For the text-containing cell, return its midpoint in [x, y] coordinate format. 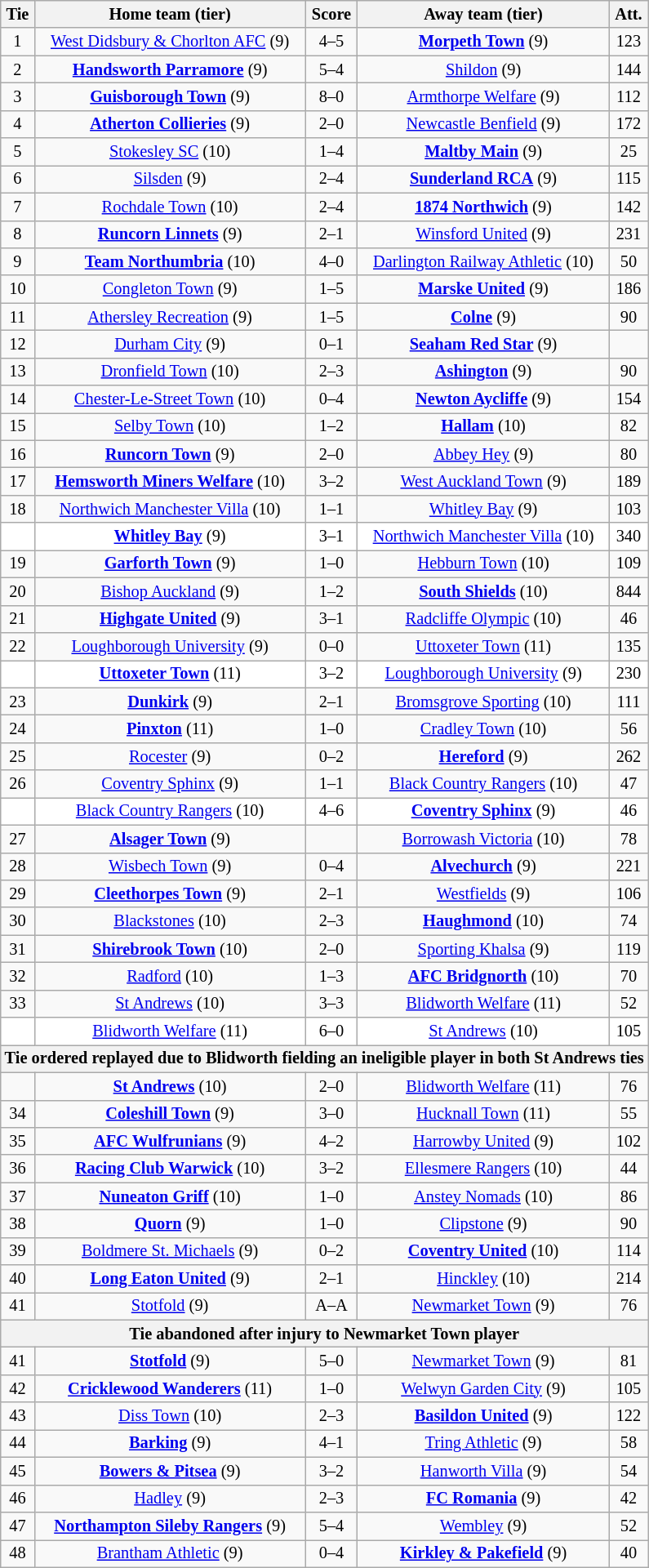
Silsden (9) [170, 179]
Runcorn Town (9) [170, 454]
4–1 [331, 1443]
Rochdale Town (10) [170, 207]
111 [629, 702]
West Auckland Town (9) [483, 481]
Home team (tier) [170, 14]
5 [18, 152]
2 [18, 69]
FC Romania (9) [483, 1499]
54 [629, 1471]
Kirkley & Pakefield (9) [483, 1553]
844 [629, 591]
Newcastle Benfield (9) [483, 124]
Barking (9) [170, 1443]
Atherton Collieries (9) [170, 124]
Bishop Auckland (9) [170, 591]
Borrowash Victoria (10) [483, 839]
4–6 [331, 811]
Marske United (9) [483, 289]
70 [629, 976]
Score [331, 14]
Westfields (9) [483, 893]
4–5 [331, 42]
Blackstones (10) [170, 921]
1–4 [331, 152]
Hallam (10) [483, 426]
Tie ordered replayed due to Blidworth fielding an ineligible player in both St Andrews ties [325, 1058]
8 [18, 234]
56 [629, 728]
West Didsbury & Chorlton AFC (9) [170, 42]
58 [629, 1443]
23 [18, 702]
1874 Northwich (9) [483, 207]
Tie [18, 14]
48 [18, 1553]
38 [18, 1223]
34 [18, 1114]
Away team (tier) [483, 14]
9 [18, 261]
39 [18, 1251]
1 [18, 42]
36 [18, 1169]
Hinckley (10) [483, 1279]
Athersley Recreation (9) [170, 317]
12 [18, 344]
Hereford (9) [483, 756]
Durham City (9) [170, 344]
Clipstone (9) [483, 1223]
81 [629, 1361]
Alsager Town (9) [170, 839]
135 [629, 646]
27 [18, 839]
Brantham Athletic (9) [170, 1553]
AFC Bridgnorth (10) [483, 976]
Harrowby United (9) [483, 1141]
82 [629, 426]
Basildon United (9) [483, 1416]
32 [18, 976]
74 [629, 921]
Seaham Red Star (9) [483, 344]
Cradley Town (10) [483, 728]
123 [629, 42]
Garforth Town (9) [170, 563]
Team Northumbria (10) [170, 261]
16 [18, 454]
Diss Town (10) [170, 1416]
50 [629, 261]
Rocester (9) [170, 756]
Hucknall Town (11) [483, 1114]
86 [629, 1196]
Haughmond (10) [483, 921]
Wembley (9) [483, 1526]
Newton Aycliffe (9) [483, 399]
102 [629, 1141]
122 [629, 1416]
189 [629, 481]
Shirebrook Town (10) [170, 949]
29 [18, 893]
AFC Wulfrunians (9) [170, 1141]
Quorn (9) [170, 1223]
14 [18, 399]
Abbey Hey (9) [483, 454]
114 [629, 1251]
Hebburn Town (10) [483, 563]
Anstey Nomads (10) [483, 1196]
Wisbech Town (9) [170, 866]
Nuneaton Griff (10) [170, 1196]
3 [18, 96]
Dronfield Town (10) [170, 372]
119 [629, 949]
Chester-Le-Street Town (10) [170, 399]
24 [18, 728]
Radcliffe Olympic (10) [483, 619]
Coventry United (10) [483, 1251]
Dunkirk (9) [170, 702]
22 [18, 646]
Tie abandoned after injury to Newmarket Town player [325, 1334]
0–1 [331, 344]
Northampton Sileby Rangers (9) [170, 1526]
Coleshill Town (9) [170, 1114]
144 [629, 69]
19 [18, 563]
80 [629, 454]
112 [629, 96]
Stokesley SC (10) [170, 152]
172 [629, 124]
Tring Athletic (9) [483, 1443]
10 [18, 289]
Guisborough Town (9) [170, 96]
Handsworth Parramore (9) [170, 69]
214 [629, 1279]
Att. [629, 14]
Morpeth Town (9) [483, 42]
142 [629, 207]
230 [629, 674]
Sporting Khalsa (9) [483, 949]
Bowers & Pitsea (9) [170, 1471]
Darlington Railway Athletic (10) [483, 261]
340 [629, 537]
37 [18, 1196]
3–3 [331, 1004]
Armthorpe Welfare (9) [483, 96]
4–2 [331, 1141]
33 [18, 1004]
Hemsworth Miners Welfare (10) [170, 481]
Racing Club Warwick (10) [170, 1169]
30 [18, 921]
154 [629, 399]
186 [629, 289]
55 [629, 1114]
262 [629, 756]
13 [18, 372]
8–0 [331, 96]
45 [18, 1471]
South Shields (10) [483, 591]
4–0 [331, 261]
18 [18, 509]
Colne (9) [483, 317]
Hanworth Villa (9) [483, 1471]
0–0 [331, 646]
20 [18, 591]
6 [18, 179]
6–0 [331, 1031]
43 [18, 1416]
35 [18, 1141]
3–0 [331, 1114]
103 [629, 509]
Welwyn Garden City (9) [483, 1388]
106 [629, 893]
Pinxton (11) [170, 728]
231 [629, 234]
Alvechurch (9) [483, 866]
221 [629, 866]
28 [18, 866]
17 [18, 481]
Cricklewood Wanderers (11) [170, 1388]
Boldmere St. Michaels (9) [170, 1251]
Shildon (9) [483, 69]
5–0 [331, 1361]
31 [18, 949]
1–3 [331, 976]
Sunderland RCA (9) [483, 179]
A–A [331, 1306]
Hadley (9) [170, 1499]
26 [18, 784]
Radford (10) [170, 976]
11 [18, 317]
Long Eaton United (9) [170, 1279]
Maltby Main (9) [483, 152]
Ellesmere Rangers (10) [483, 1169]
Highgate United (9) [170, 619]
109 [629, 563]
15 [18, 426]
Bromsgrove Sporting (10) [483, 702]
78 [629, 839]
Selby Town (10) [170, 426]
115 [629, 179]
Cleethorpes Town (9) [170, 893]
7 [18, 207]
Runcorn Linnets (9) [170, 234]
Congleton Town (9) [170, 289]
Ashington (9) [483, 372]
Winsford United (9) [483, 234]
4 [18, 124]
21 [18, 619]
